Scan for the cell matching the given text and deliver its [x, y] coordinate at center. 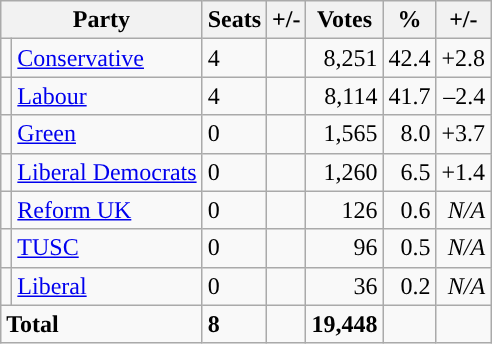
+2.8 [464, 58]
96 [344, 248]
1,565 [344, 134]
+3.7 [464, 134]
Seats [234, 20]
% [410, 20]
8 [234, 324]
8,251 [344, 58]
19,448 [344, 324]
6.5 [410, 172]
8.0 [410, 134]
8,114 [344, 96]
+1.4 [464, 172]
Votes [344, 20]
1,260 [344, 172]
126 [344, 210]
0.2 [410, 286]
0.6 [410, 210]
36 [344, 286]
Liberal Democrats [107, 172]
–2.4 [464, 96]
Labour [107, 96]
Liberal [107, 286]
Total [102, 324]
Party [102, 20]
42.4 [410, 58]
Conservative [107, 58]
TUSC [107, 248]
Reform UK [107, 210]
41.7 [410, 96]
Green [107, 134]
0.5 [410, 248]
